Detect which cell encompasses the target text, then output its (X, Y) center coordinate. 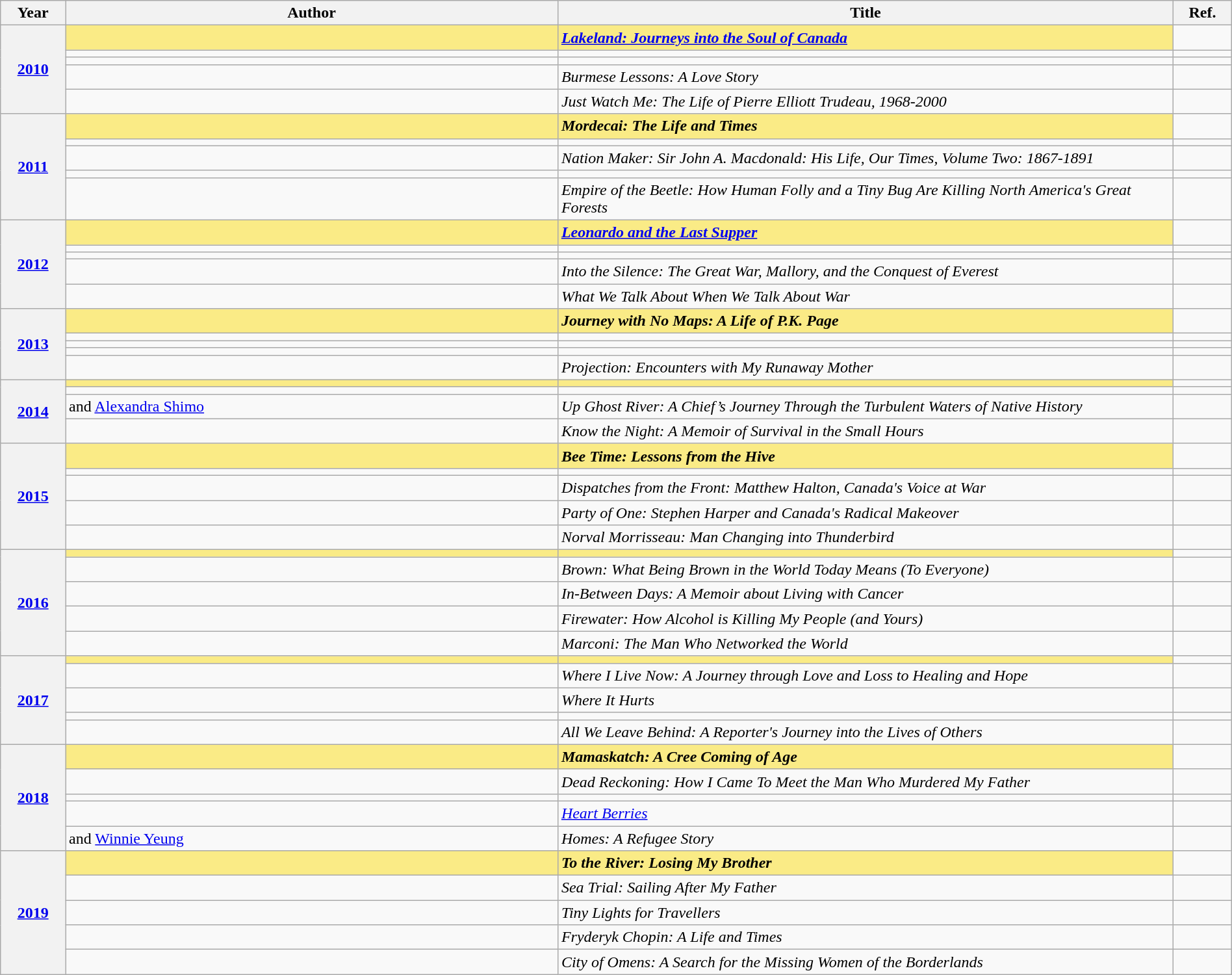
Heart Berries (866, 813)
Marconi: The Man Who Networked the World (866, 643)
2018 (33, 797)
2014 (33, 411)
Mamaskatch: A Cree Coming of Age (866, 757)
Into the Silence: The Great War, Mallory, and the Conquest of Everest (866, 272)
2017 (33, 700)
To the River: Losing My Brother (866, 863)
Just Watch Me: The Life of Pierre Elliott Trudeau, 1968-2000 (866, 101)
In-Between Days: A Memoir about Living with Cancer (866, 594)
All We Leave Behind: A Reporter's Journey into the Lives of Others (866, 732)
Projection: Encounters with My Runaway Mother (866, 367)
Leonardo and the Last Supper (866, 232)
Firewater: How Alcohol is Killing My People (and Yours) (866, 619)
Where I Live Now: A Journey through Love and Loss to Healing and Hope (866, 675)
Title (866, 13)
Brown: What Being Brown in the World Today Means (To Everyone) (866, 569)
2013 (33, 344)
Party of One: Stephen Harper and Canada's Radical Makeover (866, 513)
Homes: A Refugee Story (866, 838)
Author (312, 13)
Up Ghost River: A Chief’s Journey Through the Turbulent Waters of Native History (866, 406)
Norval Morrisseau: Man Changing into Thunderbird (866, 538)
Dead Reckoning: How I Came To Meet the Man Who Murdered My Father (866, 781)
Where It Hurts (866, 700)
Journey with No Maps: A Life of P.K. Page (866, 321)
Empire of the Beetle: How Human Folly and a Tiny Bug Are Killing North America's Great Forests (866, 199)
Bee Time: Lessons from the Hive (866, 456)
2016 (33, 603)
Lakeland: Journeys into the Soul of Canada (866, 38)
Tiny Lights for Travellers (866, 913)
and Winnie Yeung (312, 838)
Nation Maker: Sir John A. Macdonald: His Life, Our Times, Volume Two: 1867-1891 (866, 158)
City of Omens: A Search for the Missing Women of the Borderlands (866, 962)
2019 (33, 913)
Know the Night: A Memoir of Survival in the Small Hours (866, 431)
2010 (33, 70)
and Alexandra Shimo (312, 406)
Ref. (1203, 13)
Year (33, 13)
Mordecai: The Life and Times (866, 126)
2012 (33, 264)
Sea Trial: Sailing After My Father (866, 888)
What We Talk About When We Talk About War (866, 296)
Dispatches from the Front: Matthew Halton, Canada's Voice at War (866, 487)
2011 (33, 166)
Burmese Lessons: A Love Story (866, 77)
Fryderyk Chopin: A Life and Times (866, 937)
2015 (33, 497)
